Identify which cell holds the provided text, then report its [x, y] central coordinate. 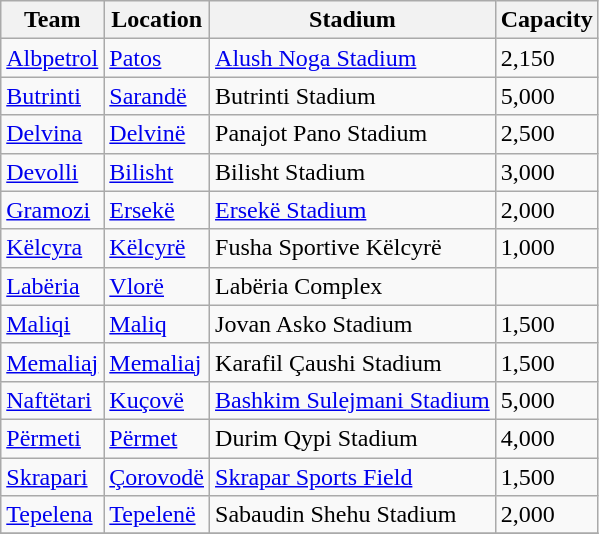
Çorovodë [157, 477]
Labëria [52, 286]
Bilisht [157, 172]
Karafil Çaushi Stadium [353, 362]
2,500 [546, 134]
3,000 [546, 172]
Team [52, 20]
Butrinti Stadium [353, 96]
4,000 [546, 438]
Bilisht Stadium [353, 172]
Panajot Pano Stadium [353, 134]
Skrapar Sports Field [353, 477]
Fusha Sportive Këlcyrë [353, 248]
Vlorë [157, 286]
2,150 [546, 58]
Sarandë [157, 96]
Delvina [52, 134]
Këlcyra [52, 248]
Këlcyrë [157, 248]
Labëria Complex [353, 286]
Ersekë [157, 210]
Përmet [157, 438]
Stadium [353, 20]
Tepelena [52, 515]
Tepelenë [157, 515]
Maliq [157, 324]
Jovan Asko Stadium [353, 324]
Bashkim Sulejmani Stadium [353, 400]
Ersekë Stadium [353, 210]
Delvinë [157, 134]
1,000 [546, 248]
Përmeti [52, 438]
Sabaudin Shehu Stadium [353, 515]
Albpetrol [52, 58]
Kuçovë [157, 400]
Durim Qypi Stadium [353, 438]
Devolli [52, 172]
Naftëtari [52, 400]
Location [157, 20]
Gramozi [52, 210]
Alush Noga Stadium [353, 58]
Butrinti [52, 96]
Maliqi [52, 324]
Capacity [546, 20]
Patos [157, 58]
Skrapari [52, 477]
